For the text-containing cell, return its midpoint in [x, y] coordinate format. 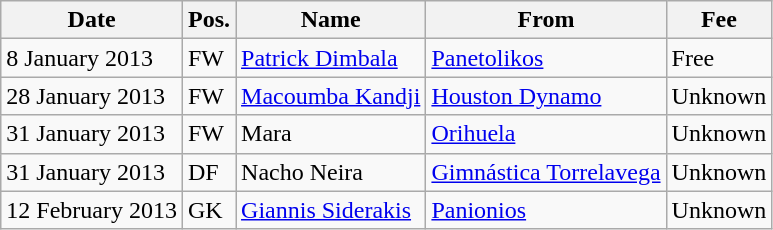
Panetolikos [546, 58]
8 January 2013 [92, 58]
Fee [719, 20]
DF [208, 172]
Pos. [208, 20]
Giannis Siderakis [331, 210]
Date [92, 20]
Nacho Neira [331, 172]
Orihuela [546, 134]
From [546, 20]
Patrick Dimbala [331, 58]
Houston Dynamo [546, 96]
GK [208, 210]
12 February 2013 [92, 210]
Name [331, 20]
28 January 2013 [92, 96]
Gimnástica Torrelavega [546, 172]
Mara [331, 134]
Free [719, 58]
Panionios [546, 210]
Macoumba Kandji [331, 96]
